Return the (x, y) coordinate for the center point of the cell that contains the specified text.  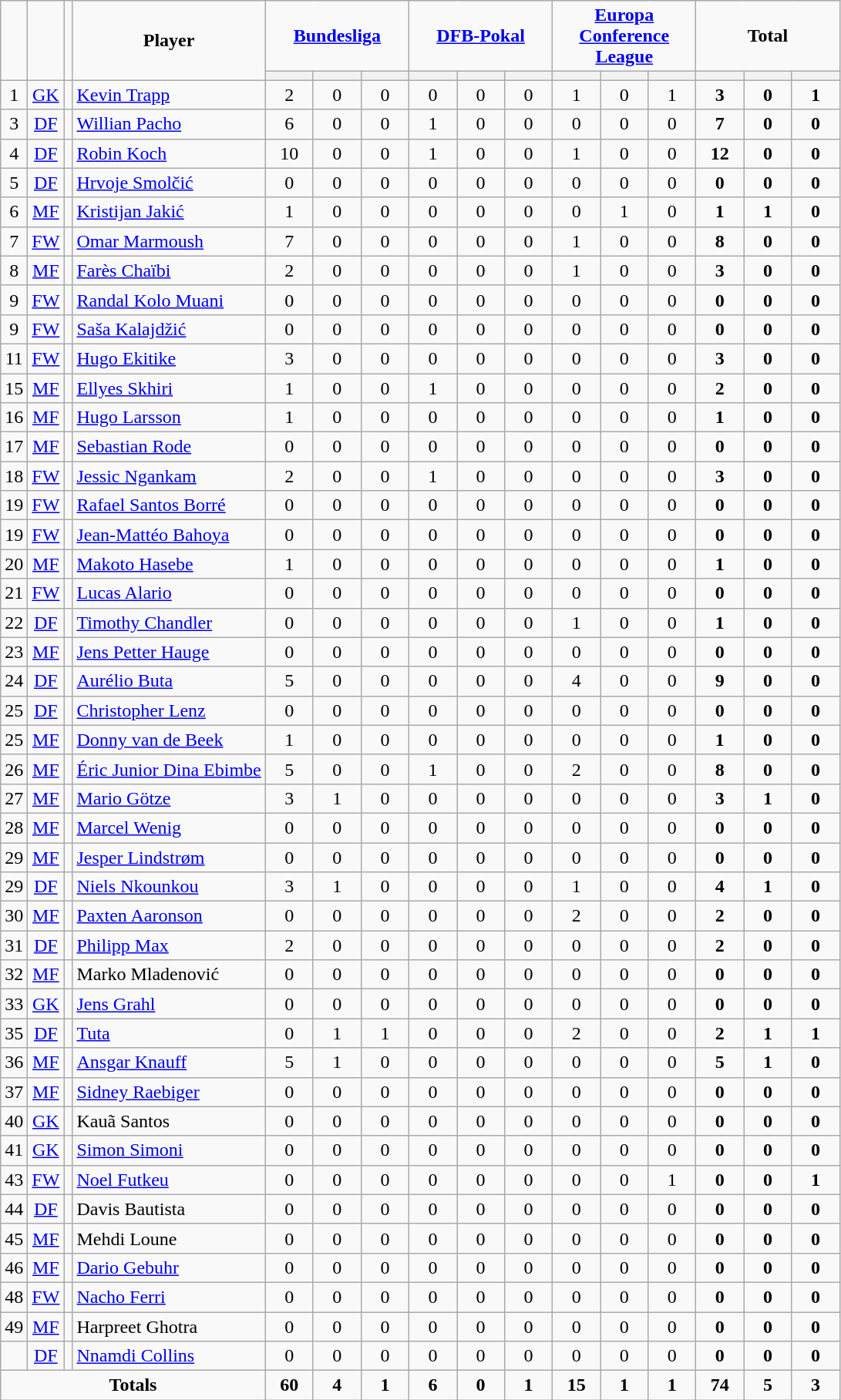
Mario Götze (169, 798)
Nnamdi Collins (169, 1356)
Jessic Ngankam (169, 476)
11 (14, 358)
Tuta (169, 1033)
Rafael Santos Borré (169, 505)
40 (14, 1121)
Dario Gebuhr (169, 1267)
Makoto Hasebe (169, 564)
74 (720, 1385)
23 (14, 652)
Niels Nkounkou (169, 887)
Philipp Max (169, 945)
Kristijan Jakić (169, 212)
Totals (133, 1385)
49 (14, 1326)
37 (14, 1092)
21 (14, 593)
43 (14, 1180)
Farès Chaïbi (169, 270)
Christopher Lenz (169, 710)
Kevin Trapp (169, 95)
46 (14, 1267)
Jean-Mattéo Bahoya (169, 535)
Total (768, 36)
24 (14, 681)
Ellyes Skhiri (169, 388)
Sidney Raebiger (169, 1092)
Marko Mladenović (169, 975)
41 (14, 1150)
Aurélio Buta (169, 681)
60 (289, 1385)
32 (14, 975)
16 (14, 418)
Simon Simoni (169, 1150)
Europa Conference League (624, 36)
Hugo Ekitike (169, 358)
Nacho Ferri (169, 1297)
20 (14, 564)
Robin Koch (169, 153)
44 (14, 1209)
DFB-Pokal (480, 36)
Willian Pacho (169, 124)
Noel Futkeu (169, 1180)
18 (14, 476)
Éric Junior Dina Ebimbe (169, 769)
Lucas Alario (169, 593)
26 (14, 769)
Timothy Chandler (169, 623)
Ansgar Knauff (169, 1063)
Davis Bautista (169, 1209)
35 (14, 1033)
28 (14, 828)
31 (14, 945)
Paxten Aaronson (169, 916)
10 (289, 153)
27 (14, 798)
Hrvoje Smolčić (169, 183)
Jesper Lindstrøm (169, 858)
22 (14, 623)
Jens Grahl (169, 1004)
Bundesliga (337, 36)
Randal Kolo Muani (169, 300)
Marcel Wenig (169, 828)
Harpreet Ghotra (169, 1326)
Mehdi Loune (169, 1238)
33 (14, 1004)
Player (169, 40)
36 (14, 1063)
48 (14, 1297)
Jens Petter Hauge (169, 652)
Saša Kalajdžić (169, 329)
Sebastian Rode (169, 447)
Kauã Santos (169, 1121)
45 (14, 1238)
Omar Marmoush (169, 241)
30 (14, 916)
Donny van de Beek (169, 740)
Hugo Larsson (169, 418)
17 (14, 447)
12 (720, 153)
